Extract the (X, Y) coordinate from the center of the cell holding the provided text.  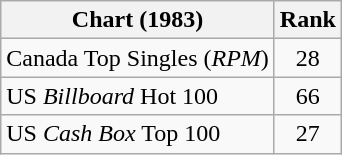
US Cash Box Top 100 (138, 134)
27 (308, 134)
Canada Top Singles (RPM) (138, 58)
66 (308, 96)
Rank (308, 20)
US Billboard Hot 100 (138, 96)
Chart (1983) (138, 20)
28 (308, 58)
